Scan for the cell matching the given text and deliver its (x, y) coordinate at center. 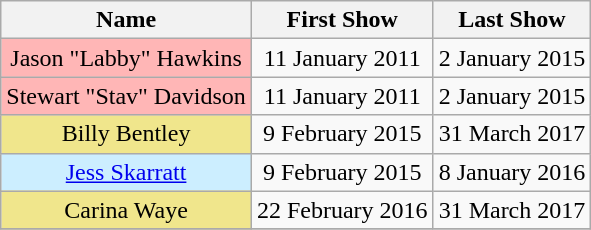
Last Show (512, 20)
Carina Waye (126, 210)
Name (126, 20)
Jason "Labby" Hawkins (126, 58)
8 January 2016 (512, 172)
First Show (342, 20)
Stewart "Stav" Davidson (126, 96)
22 February 2016 (342, 210)
Billy Bentley (126, 134)
Jess Skarratt (126, 172)
